Scan for the cell matching the given text and deliver its [X, Y] coordinate at center. 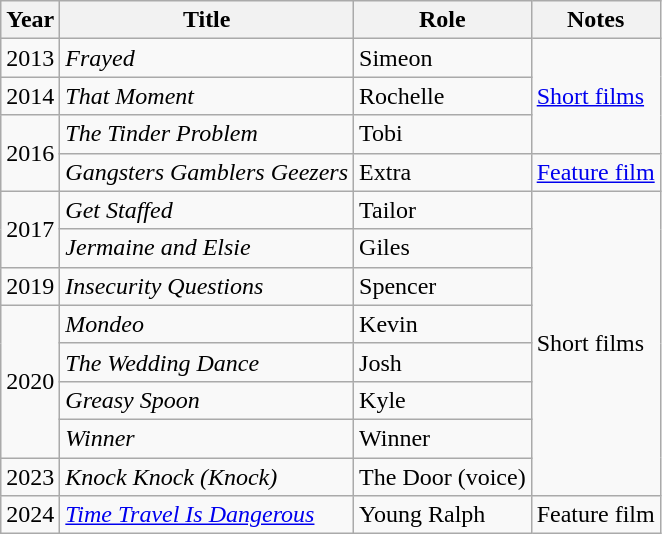
Gangsters Gamblers Geezers [207, 172]
Tobi [443, 134]
Time Travel Is Dangerous [207, 515]
Kyle [443, 400]
Insecurity Questions [207, 286]
2014 [30, 96]
The Door (voice) [443, 477]
2013 [30, 58]
Frayed [207, 58]
Extra [443, 172]
The Tinder Problem [207, 134]
Greasy Spoon [207, 400]
2016 [30, 153]
Knock Knock (Knock) [207, 477]
Simeon [443, 58]
Spencer [443, 286]
2017 [30, 229]
Notes [596, 20]
Rochelle [443, 96]
Get Staffed [207, 210]
2024 [30, 515]
That Moment [207, 96]
Young Ralph [443, 515]
Title [207, 20]
The Wedding Dance [207, 362]
Jermaine and Elsie [207, 248]
Role [443, 20]
Year [30, 20]
Giles [443, 248]
Josh [443, 362]
Mondeo [207, 324]
Kevin [443, 324]
2020 [30, 381]
Tailor [443, 210]
2019 [30, 286]
2023 [30, 477]
